Provide the (X, Y) coordinate of the cell's center where the given text is located.  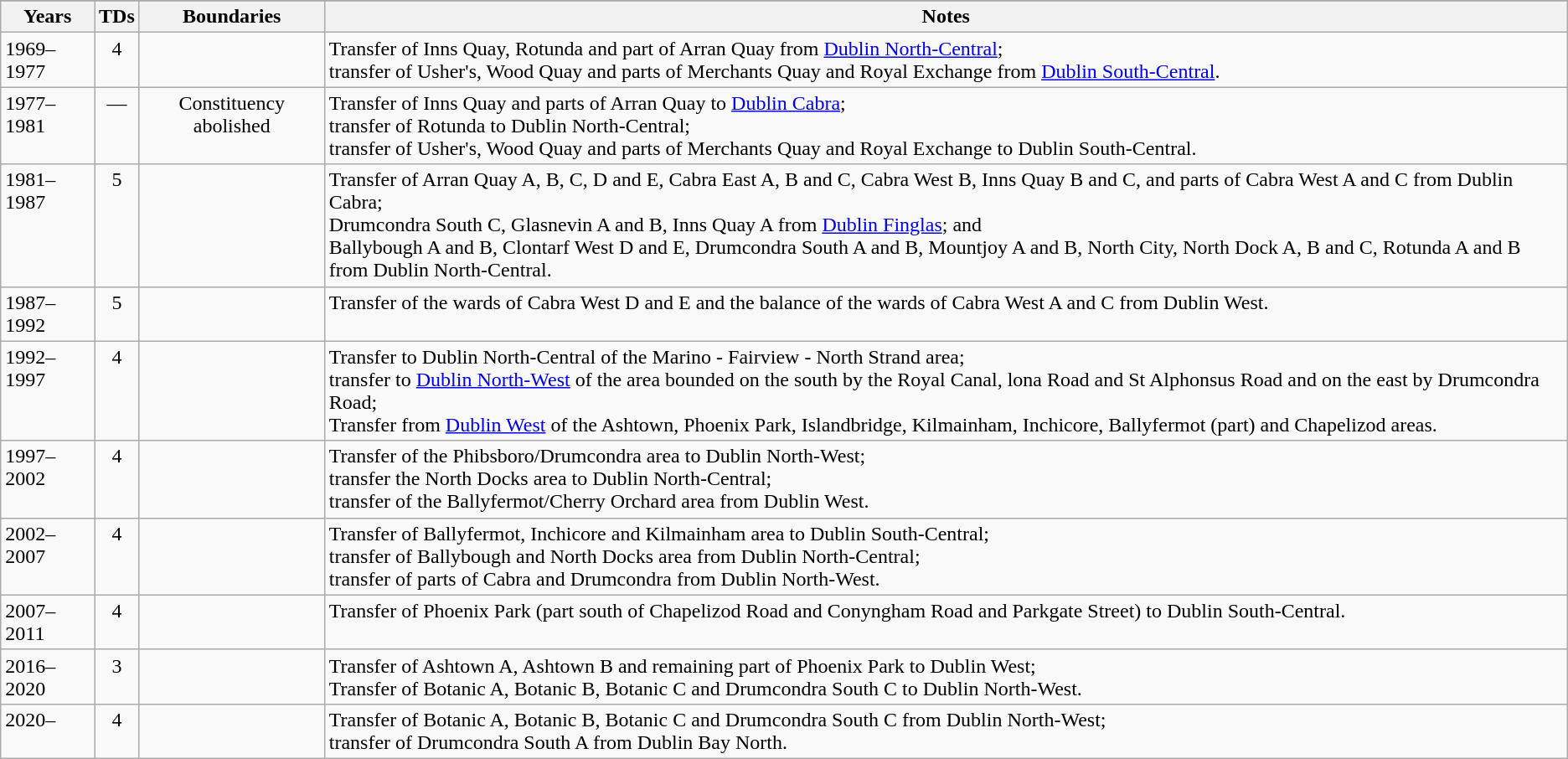
1992–1997 (48, 390)
1969–1977 (48, 60)
2016–2020 (48, 677)
TDs (117, 17)
1977–1981 (48, 126)
Transfer of the wards of Cabra West D and E and the balance of the wards of Cabra West A and C from Dublin West. (946, 313)
2007–2011 (48, 622)
3 (117, 677)
— (117, 126)
Notes (946, 17)
1981–1987 (48, 225)
Transfer of Botanic A, Botanic B, Botanic C and Drumcondra South C from Dublin North-West;transfer of Drumcondra South A from Dublin Bay North. (946, 731)
2020– (48, 731)
2002–2007 (48, 556)
Boundaries (231, 17)
Transfer of Phoenix Park (part south of Chapelizod Road and Conyngham Road and Parkgate Street) to Dublin South-Central. (946, 622)
Constituency abolished (231, 126)
Years (48, 17)
1997–2002 (48, 479)
1987–1992 (48, 313)
